Search for the cell housing the specified text and yield its (x, y) center coordinate. 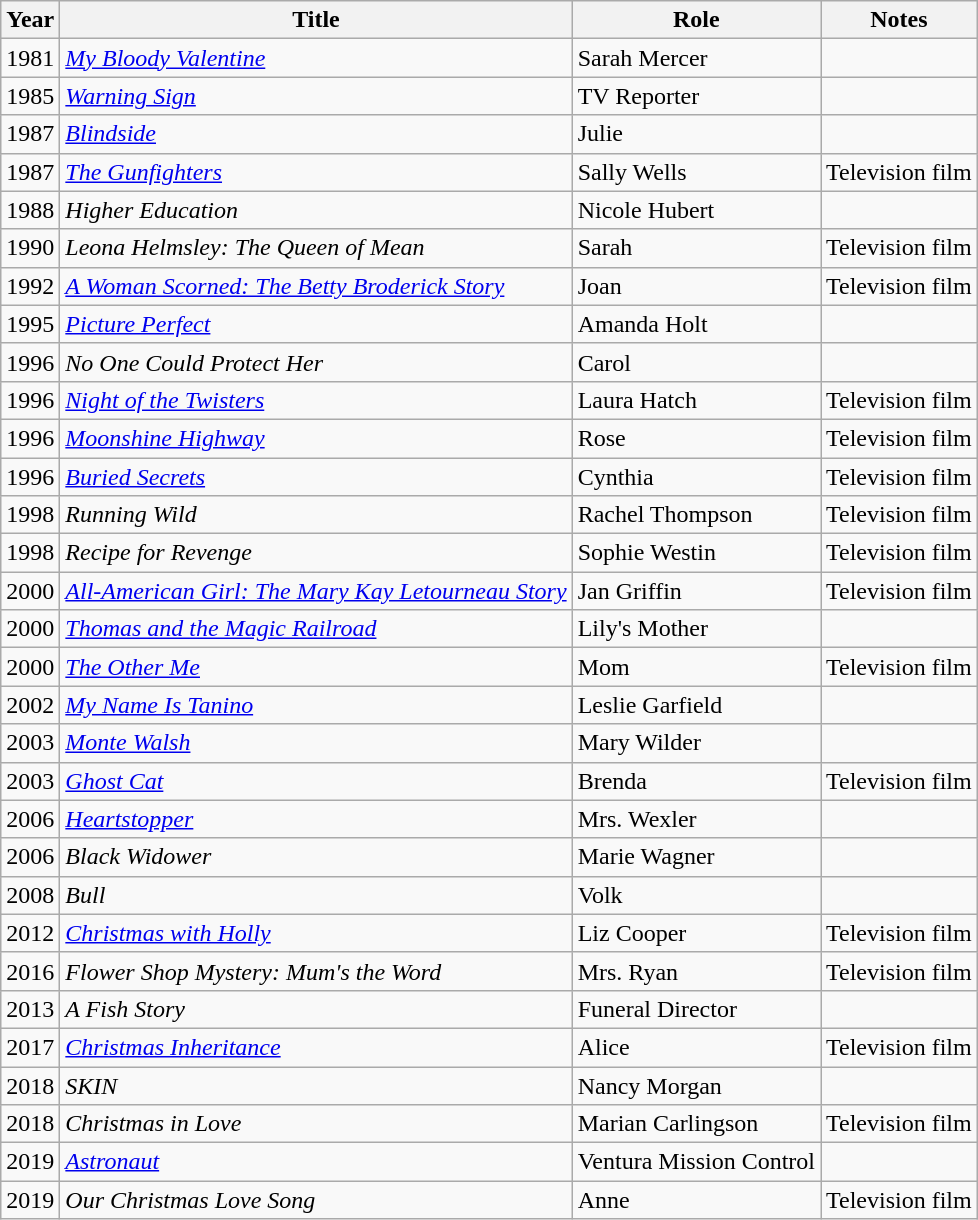
Volk (696, 895)
Ghost Cat (316, 781)
1995 (30, 324)
Joan (696, 286)
Mary Wilder (696, 743)
Brenda (696, 781)
Black Widower (316, 857)
The Gunfighters (316, 172)
Recipe for Revenge (316, 553)
Carol (696, 362)
Leona Helmsley: The Queen of Mean (316, 248)
Title (316, 20)
Rose (696, 438)
My Bloody Valentine (316, 58)
Cynthia (696, 477)
Heartstopper (316, 819)
Moonshine Highway (316, 438)
Ventura Mission Control (696, 1162)
Warning Sign (316, 96)
Flower Shop Mystery: Mum's the Word (316, 971)
Bull (316, 895)
Higher Education (316, 210)
2017 (30, 1047)
1990 (30, 248)
Lily's Mother (696, 629)
2002 (30, 705)
Sally Wells (696, 172)
1981 (30, 58)
Rachel Thompson (696, 515)
1992 (30, 286)
Sarah (696, 248)
Our Christmas Love Song (316, 1200)
Jan Griffin (696, 591)
Marian Carlingson (696, 1124)
The Other Me (316, 667)
Role (696, 20)
Laura Hatch (696, 400)
My Name Is Tanino (316, 705)
Monte Walsh (316, 743)
2016 (30, 971)
Running Wild (316, 515)
2012 (30, 933)
Christmas in Love (316, 1124)
No One Could Protect Her (316, 362)
A Fish Story (316, 1009)
Nicole Hubert (696, 210)
Christmas Inheritance (316, 1047)
2013 (30, 1009)
Liz Cooper (696, 933)
SKIN (316, 1085)
Leslie Garfield (696, 705)
Mom (696, 667)
1985 (30, 96)
Mrs. Ryan (696, 971)
Christmas with Holly (316, 933)
All-American Girl: The Mary Kay Letourneau Story (316, 591)
Marie Wagner (696, 857)
1988 (30, 210)
Picture Perfect (316, 324)
Astronaut (316, 1162)
Notes (900, 20)
Year (30, 20)
Amanda Holt (696, 324)
Funeral Director (696, 1009)
Blindside (316, 134)
Anne (696, 1200)
2008 (30, 895)
A Woman Scorned: The Betty Broderick Story (316, 286)
Alice (696, 1047)
Night of the Twisters (316, 400)
Nancy Morgan (696, 1085)
Sophie Westin (696, 553)
TV Reporter (696, 96)
Julie (696, 134)
Sarah Mercer (696, 58)
Mrs. Wexler (696, 819)
Buried Secrets (316, 477)
Thomas and the Magic Railroad (316, 629)
